Provide the (x, y) coordinate of the cell's center where the given text is located.  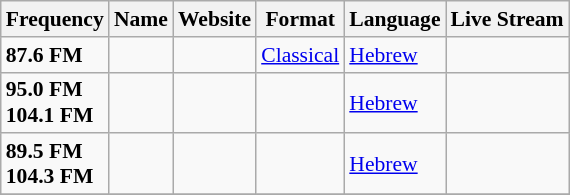
Name (141, 19)
87.6 FM (55, 55)
89.5 FM104.3 FM (55, 164)
Website (214, 19)
Live Stream (508, 19)
Format (300, 19)
Language (394, 19)
95.0 FM104.1 FM (55, 102)
Classical (300, 55)
Frequency (55, 19)
